Provide the (X, Y) coordinate of the cell's center where the given text is located.  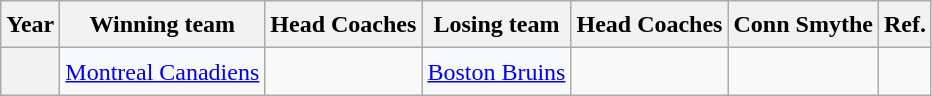
Boston Bruins (496, 72)
Winning team (162, 24)
Losing team (496, 24)
Conn Smythe (803, 24)
Ref. (904, 24)
Year (30, 24)
Montreal Canadiens (162, 72)
